Identify which cell holds the provided text, then report its (X, Y) central coordinate. 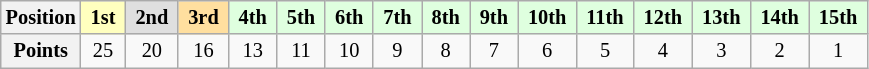
4th (253, 17)
12th (663, 17)
13 (253, 51)
1st (104, 17)
16 (203, 51)
14th (779, 17)
11th (604, 17)
10 (349, 51)
13th (721, 17)
25 (104, 51)
7 (494, 51)
6 (547, 51)
8th (446, 17)
10th (547, 17)
5th (301, 17)
9th (494, 17)
7th (397, 17)
9 (397, 51)
2nd (152, 17)
Points (41, 51)
11 (301, 51)
3rd (203, 17)
Position (41, 17)
1 (838, 51)
5 (604, 51)
20 (152, 51)
3 (721, 51)
15th (838, 17)
8 (446, 51)
4 (663, 51)
6th (349, 17)
2 (779, 51)
